From the cell containing the given text, extract its center point as [x, y] coordinate. 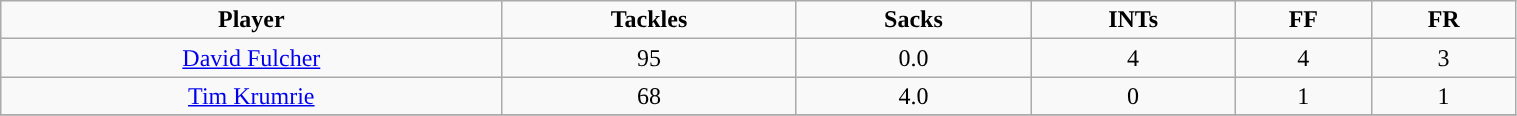
95 [649, 58]
Player [252, 20]
Tim Krumrie [252, 96]
68 [649, 96]
0.0 [914, 58]
INTs [1134, 20]
4.0 [914, 96]
FF [1303, 20]
David Fulcher [252, 58]
Sacks [914, 20]
FR [1444, 20]
Tackles [649, 20]
0 [1134, 96]
3 [1444, 58]
